Detect which cell encompasses the target text, then output its (X, Y) center coordinate. 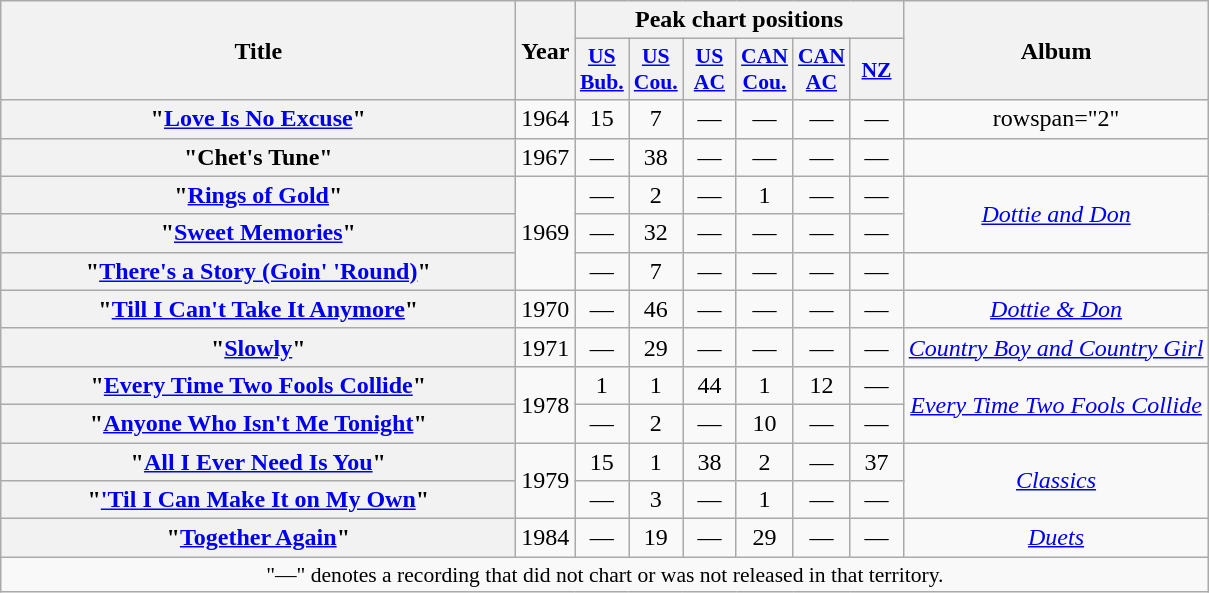
1984 (546, 538)
1964 (546, 119)
USBub. (602, 70)
"All I Ever Need Is You" (258, 461)
Dottie and Don (1056, 214)
"Chet's Tune" (258, 157)
USCou. (656, 70)
12 (822, 385)
3 (656, 500)
37 (876, 461)
USAC (710, 70)
CANCou. (764, 70)
"'Til I Can Make It on My Own" (258, 500)
"Together Again" (258, 538)
Album (1056, 50)
32 (656, 233)
"Sweet Memories" (258, 233)
CANAC (822, 70)
Title (258, 50)
"Slowly" (258, 347)
1978 (546, 404)
1967 (546, 157)
Every Time Two Fools Collide (1056, 404)
rowspan="2" (1056, 119)
"Love Is No Excuse" (258, 119)
Country Boy and Country Girl (1056, 347)
Dottie & Don (1056, 309)
"Till I Can't Take It Anymore" (258, 309)
1969 (546, 233)
46 (656, 309)
Classics (1056, 480)
"—" denotes a recording that did not chart or was not released in that territory. (605, 575)
44 (710, 385)
"Every Time Two Fools Collide" (258, 385)
1970 (546, 309)
Year (546, 50)
1971 (546, 347)
19 (656, 538)
10 (764, 423)
"Rings of Gold" (258, 195)
Peak chart positions (739, 20)
"There's a Story (Goin' 'Round)" (258, 271)
NZ (876, 70)
Duets (1056, 538)
"Anyone Who Isn't Me Tonight" (258, 423)
1979 (546, 480)
